Detect which cell encompasses the target text, then output its [X, Y] center coordinate. 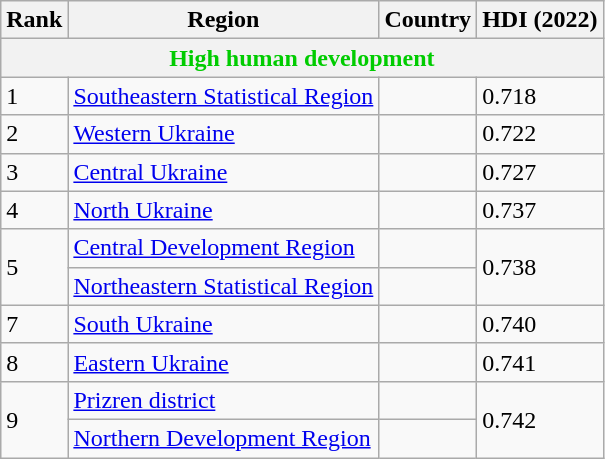
8 [34, 362]
High human development [302, 58]
4 [34, 210]
3 [34, 172]
0.741 [540, 362]
0.737 [540, 210]
Western Ukraine [224, 134]
Region [224, 20]
Northeastern Statistical Region [224, 286]
0.718 [540, 96]
0.740 [540, 324]
0.742 [540, 419]
7 [34, 324]
2 [34, 134]
Prizren district [224, 400]
Northern Development Region [224, 438]
Country [428, 20]
Central Ukraine [224, 172]
1 [34, 96]
5 [34, 267]
Eastern Ukraine [224, 362]
South Ukraine [224, 324]
0.727 [540, 172]
Central Development Region [224, 248]
0.722 [540, 134]
9 [34, 419]
North Ukraine [224, 210]
0.738 [540, 267]
Rank [34, 20]
Southeastern Statistical Region [224, 96]
HDI (2022) [540, 20]
